Scan for the cell matching the given text and deliver its (x, y) coordinate at center. 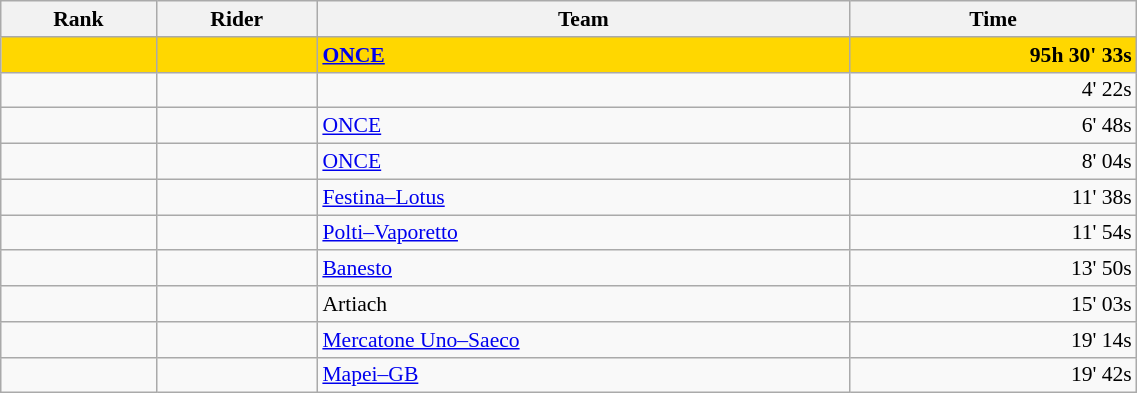
13' 50s (993, 269)
Artiach (583, 304)
19' 14s (993, 340)
11' 54s (993, 233)
Banesto (583, 269)
Team (583, 19)
Mercatone Uno–Saeco (583, 340)
95h 30' 33s (993, 55)
8' 04s (993, 162)
Polti–Vaporetto (583, 233)
19' 42s (993, 375)
11' 38s (993, 197)
Mapei–GB (583, 375)
6' 48s (993, 126)
15' 03s (993, 304)
Rank (78, 19)
Rider (236, 19)
Festina–Lotus (583, 197)
Time (993, 19)
4' 22s (993, 90)
